Detect which cell encompasses the target text, then output its (x, y) center coordinate. 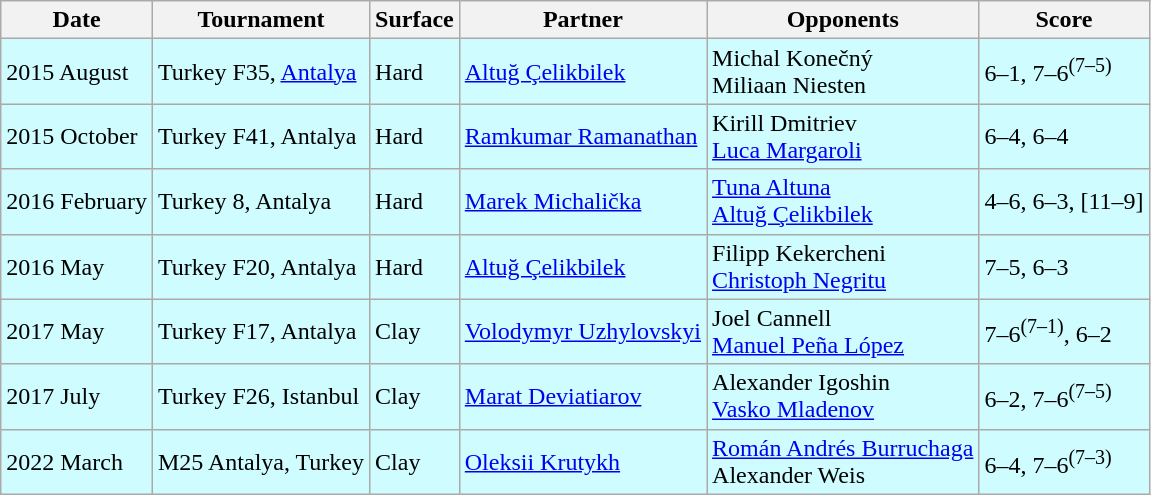
Date (77, 20)
Michal Konečný Miliaan Niesten (843, 72)
Volodymyr Uzhylovskyi (582, 332)
Marek Michalička (582, 202)
2017 May (77, 332)
Turkey F20, Antalya (260, 266)
2015 October (77, 136)
2017 July (77, 396)
Joel Cannell Manuel Peña López (843, 332)
6–4, 6–4 (1064, 136)
2022 March (77, 462)
Tournament (260, 20)
2015 August (77, 72)
Turkey F41, Antalya (260, 136)
6–4, 7–6(7–3) (1064, 462)
2016 February (77, 202)
Score (1064, 20)
Turkey F17, Antalya (260, 332)
4–6, 6–3, [11–9] (1064, 202)
Marat Deviatiarov (582, 396)
Alexander Igoshin Vasko Mladenov (843, 396)
7–6(7–1), 6–2 (1064, 332)
6–2, 7–6(7–5) (1064, 396)
Tuna Altuna Altuğ Çelikbilek (843, 202)
M25 Antalya, Turkey (260, 462)
Filipp Kekercheni Christoph Negritu (843, 266)
Turkey F26, Istanbul (260, 396)
Opponents (843, 20)
2016 May (77, 266)
Kirill Dmitriev Luca Margaroli (843, 136)
7–5, 6–3 (1064, 266)
6–1, 7–6(7–5) (1064, 72)
Ramkumar Ramanathan (582, 136)
Partner (582, 20)
Román Andrés Burruchaga Alexander Weis (843, 462)
Oleksii Krutykh (582, 462)
Turkey F35, Antalya (260, 72)
Turkey 8, Antalya (260, 202)
Surface (415, 20)
